Search for the cell housing the specified text and yield its (x, y) center coordinate. 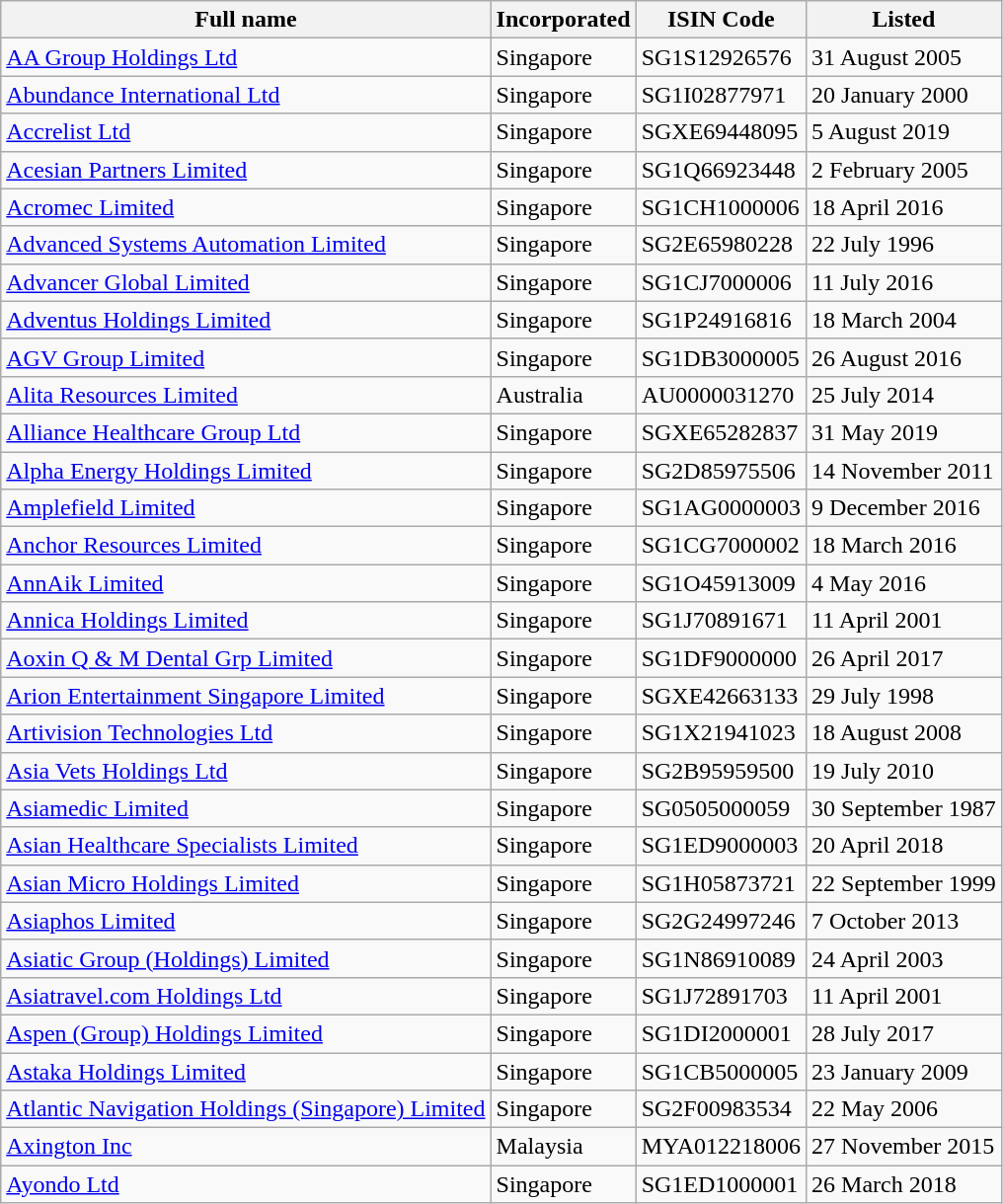
Anchor Resources Limited (246, 546)
26 April 2017 (904, 658)
Arion Entertainment Singapore Limited (246, 696)
Alpha Energy Holdings Limited (246, 471)
Accrelist Ltd (246, 132)
SG1H05873721 (721, 883)
Ayondo Ltd (246, 1184)
SG1CG7000002 (721, 546)
AU0000031270 (721, 395)
28 July 2017 (904, 1033)
SGXE65282837 (721, 432)
22 July 1996 (904, 245)
Artivision Technologies Ltd (246, 733)
Asiaphos Limited (246, 921)
Australia (563, 395)
SG1DI2000001 (721, 1033)
Acesian Partners Limited (246, 170)
31 August 2005 (904, 57)
Incorporated (563, 20)
SG1DB3000005 (721, 357)
20 January 2000 (904, 95)
SGXE69448095 (721, 132)
Asia Vets Holdings Ltd (246, 771)
ISIN Code (721, 20)
SG2E65980228 (721, 245)
AGV Group Limited (246, 357)
SG1CH1000006 (721, 207)
SG1DF9000000 (721, 658)
31 May 2019 (904, 432)
Amplefield Limited (246, 508)
SG1O45913009 (721, 583)
22 September 1999 (904, 883)
11 July 2016 (904, 282)
SG1X21941023 (721, 733)
20 April 2018 (904, 846)
SG1ED9000003 (721, 846)
SG1I02877971 (721, 95)
Annica Holdings Limited (246, 621)
SG2D85975506 (721, 471)
Atlantic Navigation Holdings (Singapore) Limited (246, 1109)
Astaka Holdings Limited (246, 1071)
18 March 2016 (904, 546)
Advanced Systems Automation Limited (246, 245)
SG2B95959500 (721, 771)
AnnAik Limited (246, 583)
5 August 2019 (904, 132)
SG1P24916816 (721, 320)
SG1CJ7000006 (721, 282)
Alliance Healthcare Group Ltd (246, 432)
4 May 2016 (904, 583)
Asiatravel.com Holdings Ltd (246, 996)
SG1J72891703 (721, 996)
26 August 2016 (904, 357)
SG1S12926576 (721, 57)
Malaysia (563, 1147)
AA Group Holdings Ltd (246, 57)
MYA012218006 (721, 1147)
Alita Resources Limited (246, 395)
22 May 2006 (904, 1109)
24 April 2003 (904, 958)
Listed (904, 20)
Aoxin Q & M Dental Grp Limited (246, 658)
18 August 2008 (904, 733)
14 November 2011 (904, 471)
Asian Micro Holdings Limited (246, 883)
SG0505000059 (721, 808)
SG2G24997246 (721, 921)
SGXE42663133 (721, 696)
18 April 2016 (904, 207)
SG1Q66923448 (721, 170)
Full name (246, 20)
Acromec Limited (246, 207)
Advancer Global Limited (246, 282)
2 February 2005 (904, 170)
SG1AG0000003 (721, 508)
SG1J70891671 (721, 621)
Asiamedic Limited (246, 808)
Axington Inc (246, 1147)
Asian Healthcare Specialists Limited (246, 846)
SG1ED1000001 (721, 1184)
9 December 2016 (904, 508)
Adventus Holdings Limited (246, 320)
7 October 2013 (904, 921)
SG1N86910089 (721, 958)
Abundance International Ltd (246, 95)
26 March 2018 (904, 1184)
19 July 2010 (904, 771)
Asiatic Group (Holdings) Limited (246, 958)
30 September 1987 (904, 808)
23 January 2009 (904, 1071)
SG2F00983534 (721, 1109)
SG1CB5000005 (721, 1071)
Aspen (Group) Holdings Limited (246, 1033)
27 November 2015 (904, 1147)
18 March 2004 (904, 320)
25 July 2014 (904, 395)
29 July 1998 (904, 696)
